Find where the given text appears and provide that cell's center as (X, Y) coordinate. 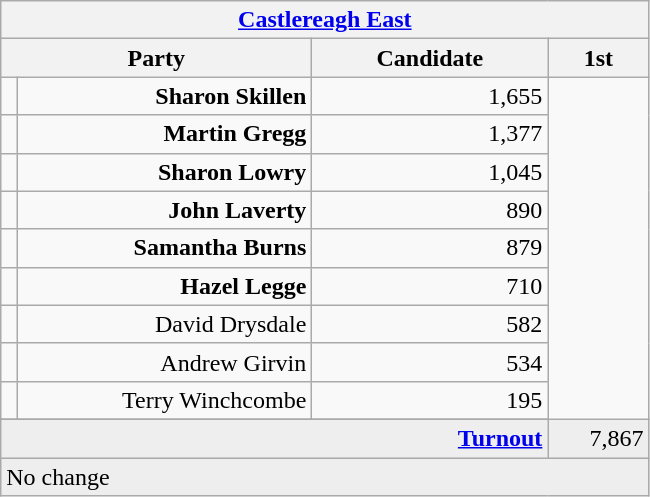
1,045 (430, 172)
890 (430, 210)
582 (430, 324)
534 (430, 362)
Hazel Legge (164, 286)
1,377 (430, 134)
David Drysdale (164, 324)
No change (325, 477)
Candidate (430, 58)
1,655 (430, 96)
7,867 (598, 438)
195 (430, 400)
Terry Winchcombe (164, 400)
Sharon Lowry (164, 172)
710 (430, 286)
Sharon Skillen (164, 96)
Castlereagh East (325, 20)
879 (430, 248)
Martin Gregg (164, 134)
Andrew Girvin (164, 362)
Turnout (274, 438)
1st (598, 58)
Samantha Burns (164, 248)
John Laverty (164, 210)
Party (156, 58)
